Pinpoint the cell where the given text exists, returning its [X, Y] midpoint coordinate. 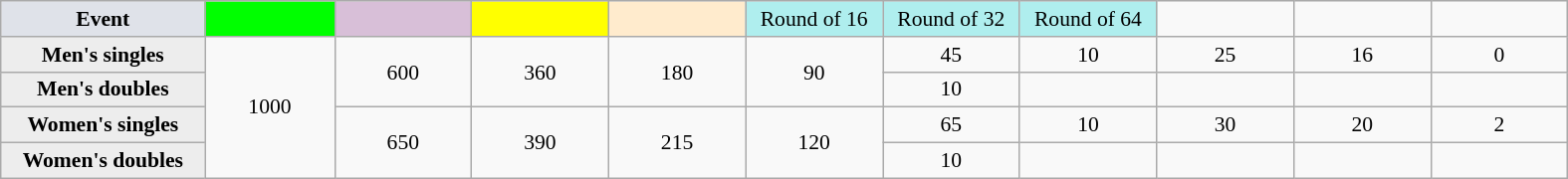
90 [814, 72]
Men's doubles [104, 89]
2 [1499, 125]
Women's doubles [104, 161]
45 [951, 55]
65 [951, 125]
Men's singles [104, 55]
25 [1226, 55]
Round of 64 [1088, 19]
1000 [270, 107]
390 [541, 143]
Round of 32 [951, 19]
Event [104, 19]
16 [1362, 55]
Women's singles [104, 125]
0 [1499, 55]
20 [1362, 125]
Round of 16 [814, 19]
180 [677, 72]
360 [541, 72]
120 [814, 143]
600 [403, 72]
650 [403, 143]
215 [677, 143]
30 [1226, 125]
